For the text-containing cell, return its midpoint in [X, Y] coordinate format. 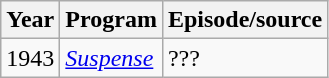
??? [244, 58]
Suspense [112, 58]
Year [30, 20]
1943 [30, 58]
Episode/source [244, 20]
Program [112, 20]
